Provide the [x, y] coordinate of the cell's center where the given text is located.  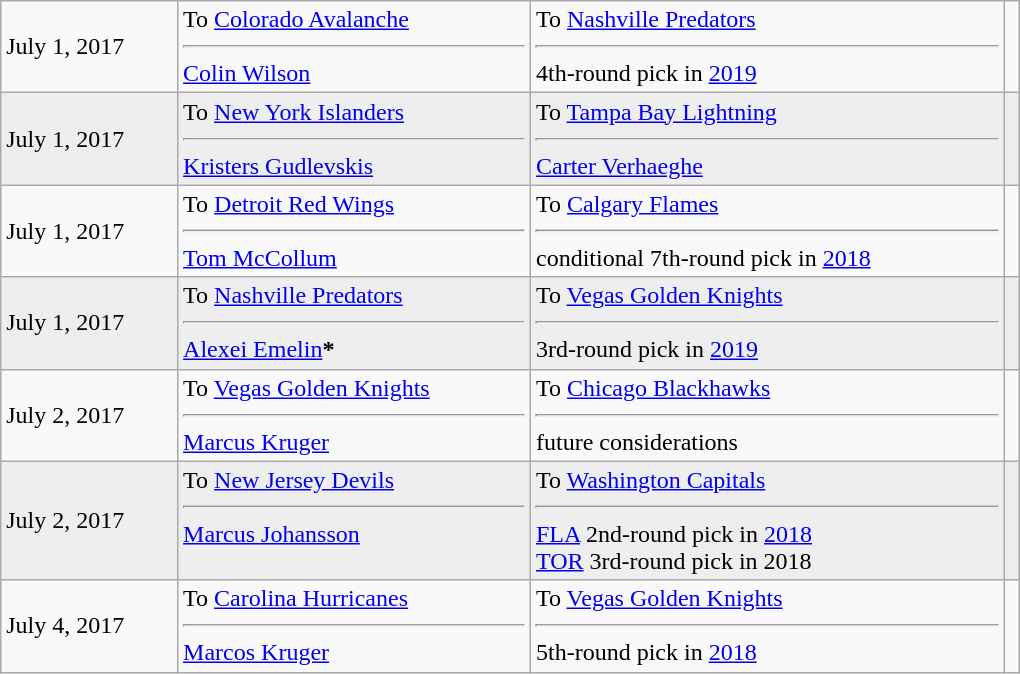
To New Jersey DevilsMarcus Johansson [354, 520]
To Vegas Golden KnightsMarcus Kruger [354, 415]
To Chicago Blackhawksfuture considerations [767, 415]
To Vegas Golden Knights5th-round pick in 2018 [767, 626]
To Calgary Flamesconditional 7th-round pick in 2018 [767, 231]
To Nashville Predators4th-round pick in 2019 [767, 47]
To Tampa Bay LightningCarter Verhaeghe [767, 139]
July 4, 2017 [90, 626]
To Vegas Golden Knights3rd-round pick in 2019 [767, 323]
To Colorado AvalancheColin Wilson [354, 47]
To Washington CapitalsFLA 2nd-round pick in 2018TOR 3rd-round pick in 2018 [767, 520]
To Carolina HurricanesMarcos Kruger [354, 626]
To Nashville PredatorsAlexei Emelin* [354, 323]
To New York IslandersKristers Gudlevskis [354, 139]
To Detroit Red WingsTom McCollum [354, 231]
